For the text-containing cell, return its midpoint in [X, Y] coordinate format. 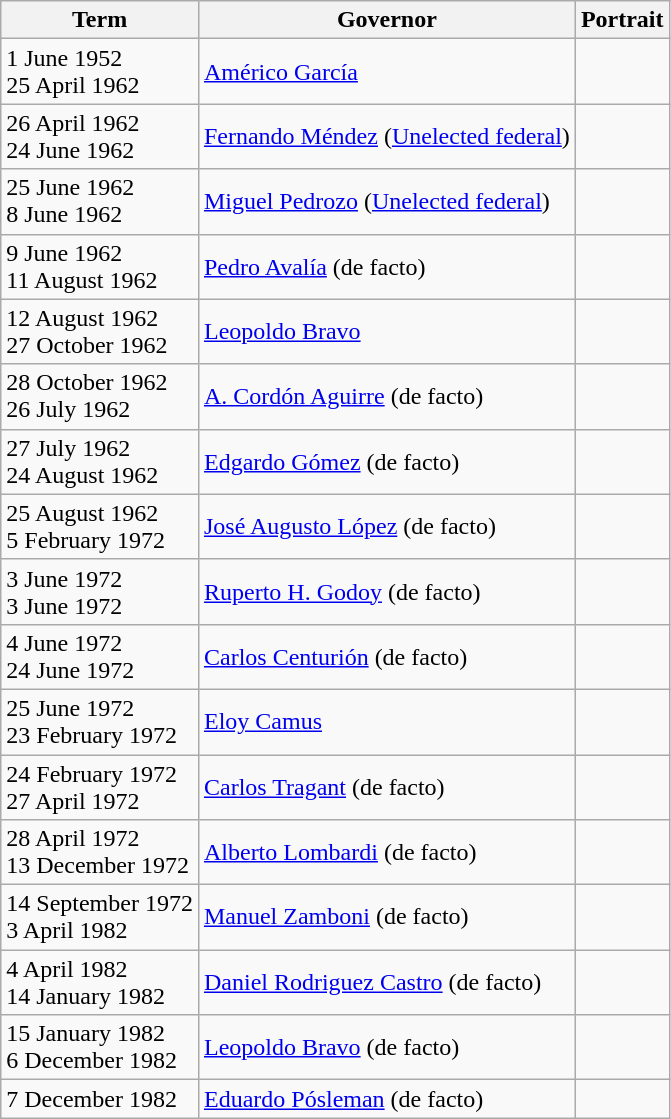
4 June 1972 24 June 1972 [100, 656]
Leopoldo Bravo [386, 332]
Daniel Rodriguez Castro (de facto) [386, 982]
Carlos Centurión (de facto) [386, 656]
24 February 1972 27 April 1972 [100, 786]
Manuel Zamboni (de facto) [386, 918]
Pedro Avalía (de facto) [386, 266]
28 October 1962 26 July 1962 [100, 396]
4 April 1982 14 January 1982 [100, 982]
12 August 1962 27 October 1962 [100, 332]
Term [100, 20]
Edgardo Gómez (de facto) [386, 462]
Eloy Camus [386, 722]
Eduardo Pósleman (de facto) [386, 1099]
A. Cordón Aguirre (de facto) [386, 396]
25 June 1972 23 February 1972 [100, 722]
14 September 1972 3 April 1982 [100, 918]
Portrait [622, 20]
Miguel Pedrozo (Unelected federal) [386, 202]
9 June 1962 11 August 1962 [100, 266]
3 June 1972 3 June 1972 [100, 592]
Fernando Méndez (Unelected federal) [386, 136]
Carlos Tragant (de facto) [386, 786]
José Augusto López (de facto) [386, 526]
25 August 1962 5 February 1972 [100, 526]
Leopoldo Bravo (de facto) [386, 1048]
Alberto Lombardi (de facto) [386, 852]
1 June 1952 25 April 1962 [100, 72]
15 January 1982 6 December 1982 [100, 1048]
25 June 1962 8 June 1962 [100, 202]
Governor [386, 20]
27 July 1962 24 August 1962 [100, 462]
Américo García [386, 72]
Ruperto H. Godoy (de facto) [386, 592]
28 April 1972 13 December 1972 [100, 852]
7 December 1982 [100, 1099]
26 April 1962 24 June 1962 [100, 136]
